Extract the (X, Y) coordinate from the center of the cell holding the provided text.  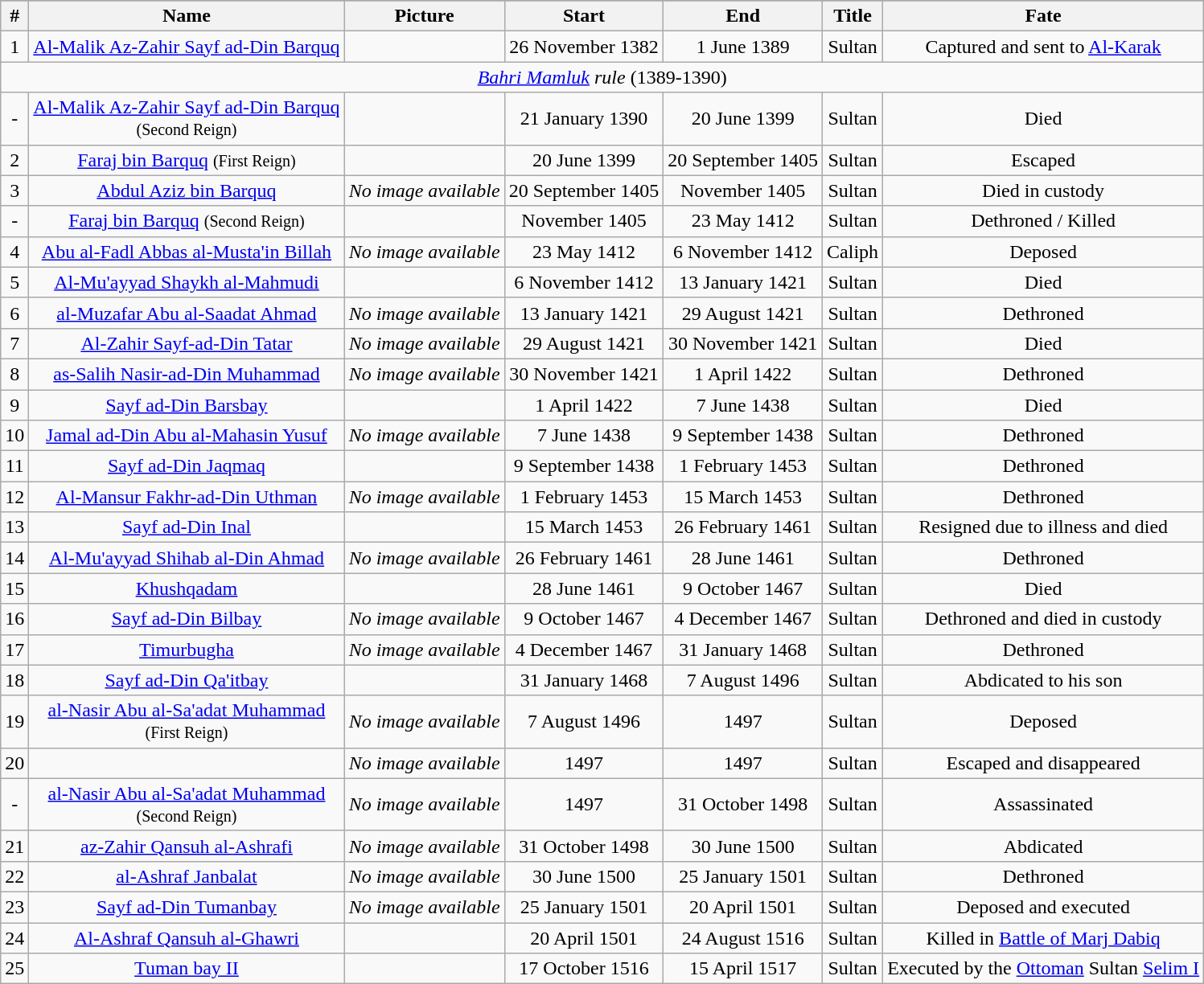
Sayf ad-Din Barsbay (187, 404)
Faraj bin Barquq (Second Reign) (187, 221)
# (14, 16)
Fate (1044, 16)
21 (14, 846)
az-Zahir Qansuh al-Ashrafi (187, 846)
2 (14, 160)
7 (14, 343)
Resigned due to illness and died (1044, 527)
Name (187, 16)
17 (14, 650)
25 (14, 969)
Jamal ad-Din Abu al-Mahasin Yusuf (187, 436)
4 (14, 252)
6 (14, 313)
11 (14, 466)
Al-Malik Az-Zahir Sayf ad-Din Barquq (187, 47)
5 (14, 282)
Al-Ashraf Qansuh al-Ghawri (187, 938)
24 (14, 938)
8 (14, 374)
Escaped (1044, 160)
16 (14, 619)
Sayf ad-Din Inal (187, 527)
al-Muzafar Abu al-Saadat Ahmad (187, 313)
9 (14, 404)
26 November 1382 (584, 47)
12 (14, 497)
22 (14, 876)
10 (14, 436)
23 (14, 907)
Sayf ad-Din Bilbay (187, 619)
Captured and sent to Al-Karak (1044, 47)
Escaped and disappeared (1044, 763)
End (743, 16)
19 (14, 722)
18 (14, 680)
Bahri Mamluk rule (1389-1390) (602, 77)
Al-Mansur Fakhr-ad-Din Uthman (187, 497)
17 October 1516 (584, 969)
Caliph (853, 252)
Sayf ad-Din Qa'itbay (187, 680)
as-Salih Nasir-ad-Din Muhammad (187, 374)
Tuman bay II (187, 969)
Al-Mu'ayyad Shaykh al-Mahmudi (187, 282)
Sayf ad-Din Tumanbay (187, 907)
15 April 1517 (743, 969)
Al-Zahir Sayf-ad-Din Tatar (187, 343)
Killed in Battle of Marj Dabiq (1044, 938)
3 (14, 191)
1 June 1389 (743, 47)
Start (584, 16)
Dethroned / Killed (1044, 221)
al-Ashraf Janbalat (187, 876)
Faraj bin Barquq (First Reign) (187, 160)
1 (14, 47)
20 (14, 763)
al-Nasir Abu al-Sa'adat Muhammad(First Reign) (187, 722)
13 (14, 527)
14 (14, 558)
Deposed and executed (1044, 907)
Abdicated to his son (1044, 680)
Abu al-Fadl Abbas al-Musta'in Billah (187, 252)
Assassinated (1044, 804)
24 August 1516 (743, 938)
Al-Malik Az-Zahir Sayf ad-Din Barquq(Second Reign) (187, 119)
Abdicated (1044, 846)
Executed by the Ottoman Sultan Selim I (1044, 969)
Timurbugha (187, 650)
Abdul Aziz bin Barquq (187, 191)
Al-Mu'ayyad Shihab al-Din Ahmad (187, 558)
Khushqadam (187, 588)
Died in custody (1044, 191)
Title (853, 16)
al-Nasir Abu al-Sa'adat Muhammad(Second Reign) (187, 804)
Picture (425, 16)
21 January 1390 (584, 119)
15 (14, 588)
Sayf ad-Din Jaqmaq (187, 466)
Dethroned and died in custody (1044, 619)
